Find where the given text appears and provide that cell's center as (X, Y) coordinate. 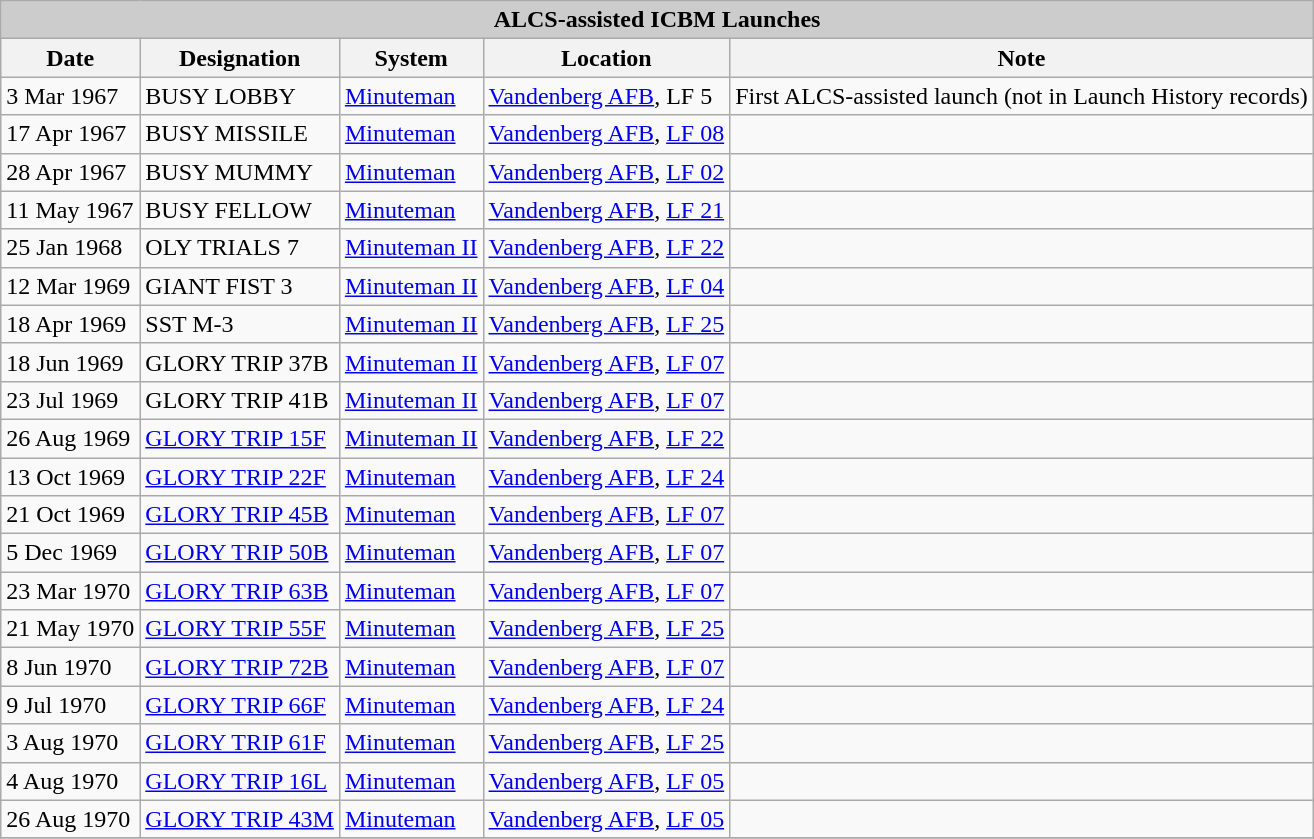
BUSY LOBBY (240, 96)
Designation (240, 58)
3 Aug 1970 (70, 743)
BUSY MUMMY (240, 172)
GLORY TRIP 63B (240, 591)
26 Aug 1969 (70, 438)
Date (70, 58)
Vandenberg AFB, LF 5 (606, 96)
11 May 1967 (70, 210)
4 Aug 1970 (70, 781)
GIANT FIST 3 (240, 286)
17 Apr 1967 (70, 134)
18 Jun 1969 (70, 362)
18 Apr 1969 (70, 324)
GLORY TRIP 66F (240, 705)
Vandenberg AFB, LF 21 (606, 210)
Vandenberg AFB, LF 02 (606, 172)
23 Mar 1970 (70, 591)
GLORY TRIP 15F (240, 438)
GLORY TRIP 72B (240, 667)
BUSY MISSILE (240, 134)
ALCS-assisted ICBM Launches (658, 20)
25 Jan 1968 (70, 248)
Vandenberg AFB, LF 04 (606, 286)
GLORY TRIP 41B (240, 400)
9 Jul 1970 (70, 705)
28 Apr 1967 (70, 172)
Note (1022, 58)
13 Oct 1969 (70, 477)
GLORY TRIP 61F (240, 743)
GLORY TRIP 50B (240, 553)
BUSY FELLOW (240, 210)
GLORY TRIP 45B (240, 515)
5 Dec 1969 (70, 553)
OLY TRIALS 7 (240, 248)
System (411, 58)
3 Mar 1967 (70, 96)
SST M-3 (240, 324)
Vandenberg AFB, LF 08 (606, 134)
GLORY TRIP 22F (240, 477)
12 Mar 1969 (70, 286)
21 Oct 1969 (70, 515)
GLORY TRIP 55F (240, 629)
8 Jun 1970 (70, 667)
First ALCS-assisted launch (not in Launch History records) (1022, 96)
23 Jul 1969 (70, 400)
21 May 1970 (70, 629)
GLORY TRIP 16L (240, 781)
Location (606, 58)
GLORY TRIP 43M (240, 819)
GLORY TRIP 37B (240, 362)
26 Aug 1970 (70, 819)
